Detect which cell encompasses the target text, then output its [x, y] center coordinate. 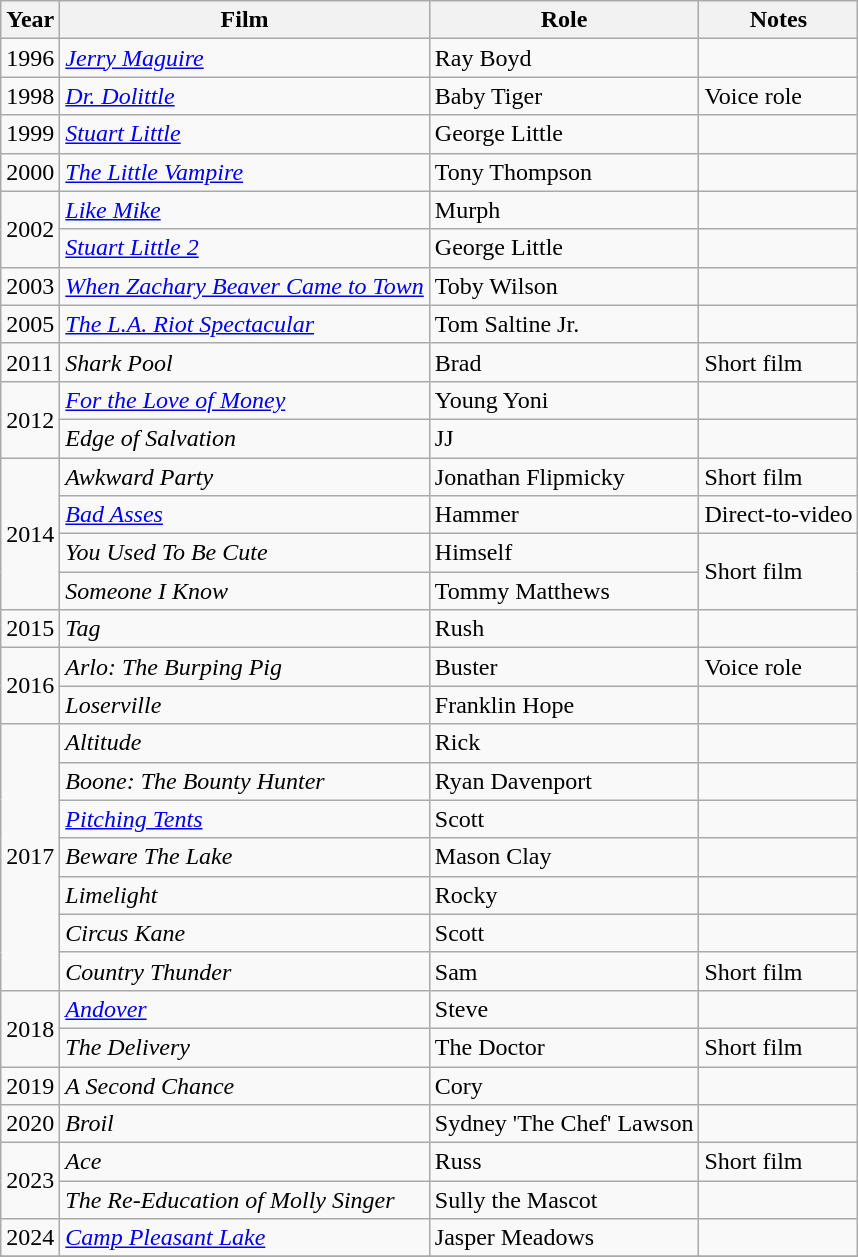
Awkward Party [244, 477]
Direct-to-video [778, 515]
2014 [30, 534]
Cory [564, 1085]
The Little Vampire [244, 172]
For the Love of Money [244, 400]
The L.A. Riot Spectacular [244, 324]
Like Mike [244, 210]
When Zachary Beaver Came to Town [244, 286]
Role [564, 20]
Altitude [244, 743]
Jonathan Flipmicky [564, 477]
Ray Boyd [564, 58]
Toby Wilson [564, 286]
Tag [244, 629]
Baby Tiger [564, 96]
2018 [30, 1028]
Edge of Salvation [244, 438]
A Second Chance [244, 1085]
Young Yoni [564, 400]
Rush [564, 629]
Beware The Lake [244, 857]
Film [244, 20]
2023 [30, 1181]
Camp Pleasant Lake [244, 1238]
Ryan Davenport [564, 781]
Steve [564, 1009]
2019 [30, 1085]
Hammer [564, 515]
Bad Asses [244, 515]
Mason Clay [564, 857]
Tom Saltine Jr. [564, 324]
The Delivery [244, 1047]
Someone I Know [244, 591]
Shark Pool [244, 362]
Stuart Little 2 [244, 248]
2003 [30, 286]
2005 [30, 324]
Murph [564, 210]
Tony Thompson [564, 172]
Rick [564, 743]
Buster [564, 667]
Himself [564, 553]
2011 [30, 362]
Circus Kane [244, 933]
Year [30, 20]
2015 [30, 629]
You Used To Be Cute [244, 553]
The Re-Education of Molly Singer [244, 1200]
Russ [564, 1162]
Jasper Meadows [564, 1238]
Andover [244, 1009]
Ace [244, 1162]
Limelight [244, 895]
JJ [564, 438]
Jerry Maguire [244, 58]
Country Thunder [244, 971]
2017 [30, 857]
Franklin Hope [564, 705]
Arlo: The Burping Pig [244, 667]
Stuart Little [244, 134]
Tommy Matthews [564, 591]
Sydney 'The Chef' Lawson [564, 1124]
The Doctor [564, 1047]
2000 [30, 172]
Pitching Tents [244, 819]
2020 [30, 1124]
Broil [244, 1124]
Dr. Dolittle [244, 96]
1996 [30, 58]
Notes [778, 20]
Brad [564, 362]
2024 [30, 1238]
2012 [30, 419]
1998 [30, 96]
Sam [564, 971]
Loserville [244, 705]
Boone: The Bounty Hunter [244, 781]
Sully the Mascot [564, 1200]
2016 [30, 686]
1999 [30, 134]
Rocky [564, 895]
2002 [30, 229]
